Pinpoint the cell where the given text exists, returning its [x, y] midpoint coordinate. 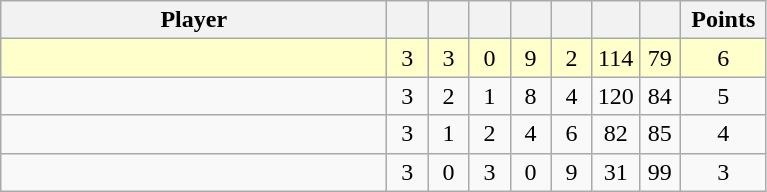
Player [194, 20]
8 [530, 96]
Points [723, 20]
79 [660, 58]
5 [723, 96]
31 [616, 172]
99 [660, 172]
114 [616, 58]
85 [660, 134]
84 [660, 96]
82 [616, 134]
120 [616, 96]
